Identify which cell holds the provided text, then report its (X, Y) central coordinate. 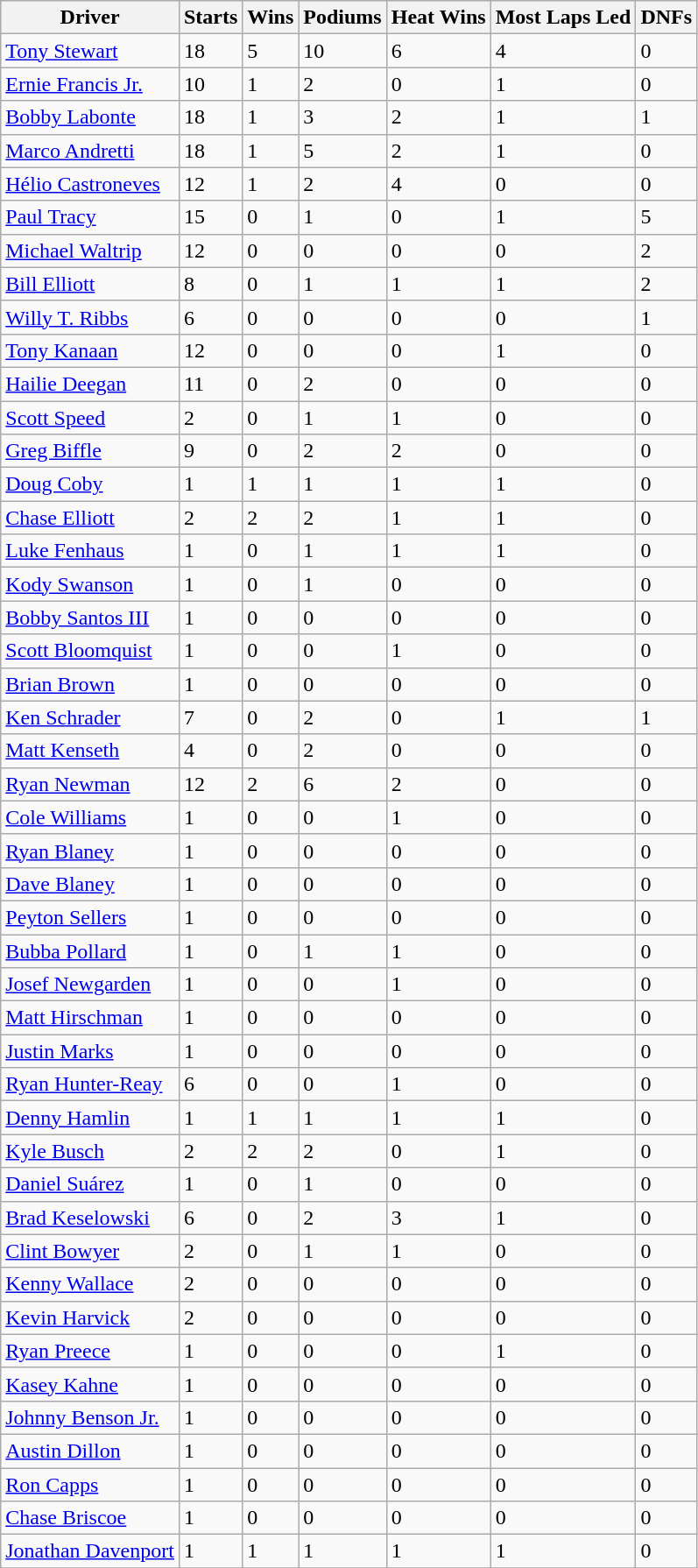
Hélio Castroneves (90, 184)
Chase Elliott (90, 518)
Ken Schrader (90, 717)
Clint Bowyer (90, 1251)
Ryan Newman (90, 784)
Josef Newgarden (90, 985)
Ryan Blaney (90, 851)
Scott Bloomquist (90, 651)
Kasey Kahne (90, 1384)
Tony Kanaan (90, 350)
Bill Elliott (90, 284)
Justin Marks (90, 1051)
Kyle Busch (90, 1151)
Driver (90, 18)
Austin Dillon (90, 1451)
7 (210, 717)
Wins (271, 18)
Peyton Sellers (90, 917)
Matt Kenseth (90, 751)
Bobby Santos III (90, 618)
Ryan Hunter-Reay (90, 1084)
Tony Stewart (90, 51)
8 (210, 284)
Brian Brown (90, 684)
Denny Hamlin (90, 1118)
Ryan Preece (90, 1351)
Paul Tracy (90, 217)
Michael Waltrip (90, 251)
Willy T. Ribbs (90, 317)
Scott Speed (90, 418)
Ernie Francis Jr. (90, 84)
Podiums (342, 18)
DNFs (666, 18)
Chase Briscoe (90, 1518)
Daniel Suárez (90, 1184)
9 (210, 451)
Luke Fenhaus (90, 551)
11 (210, 384)
Kody Swanson (90, 584)
Jonathan Davenport (90, 1551)
Matt Hirschman (90, 1018)
Hailie Deegan (90, 384)
Brad Keselowski (90, 1218)
Cole Williams (90, 817)
Starts (210, 18)
Greg Biffle (90, 451)
Kevin Harvick (90, 1317)
Most Laps Led (563, 18)
Ron Capps (90, 1485)
Johnny Benson Jr. (90, 1417)
Doug Coby (90, 484)
Kenny Wallace (90, 1284)
Dave Blaney (90, 884)
15 (210, 217)
Bobby Labonte (90, 117)
Marco Andretti (90, 151)
Bubba Pollard (90, 950)
Heat Wins (438, 18)
